Extract the (x, y) coordinate from the center of the cell holding the provided text.  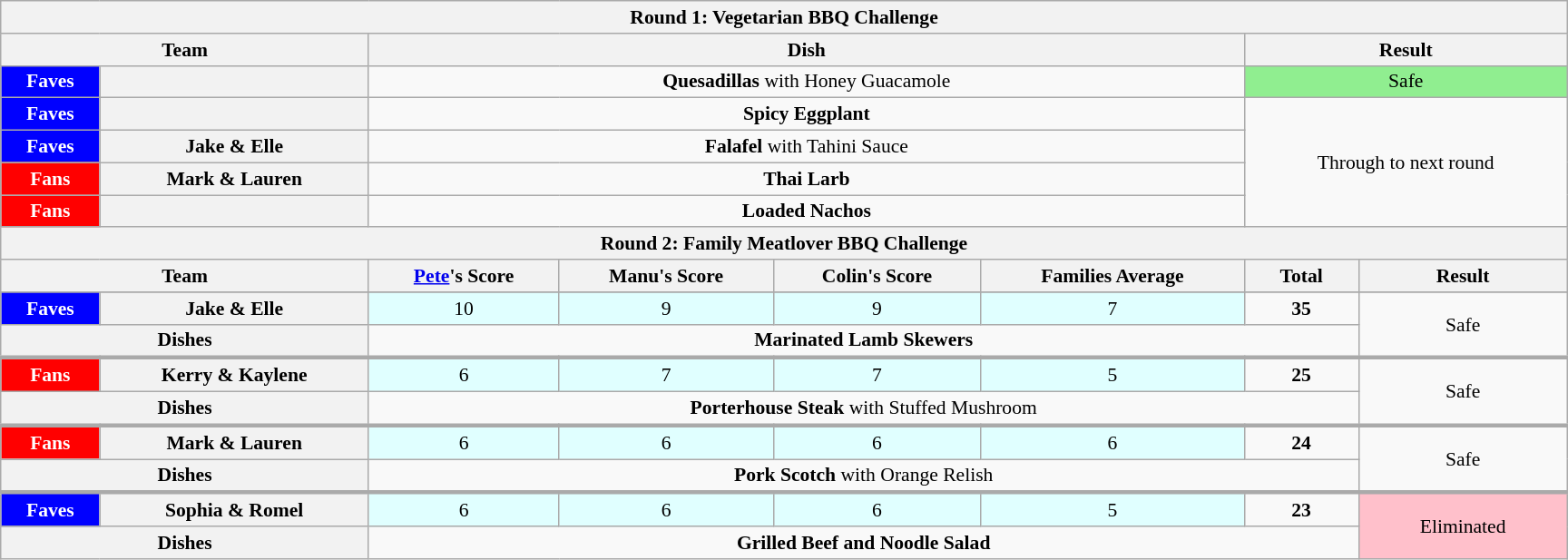
25 (1301, 376)
Manu's Score (666, 276)
Loaded Nachos (806, 211)
24 (1301, 443)
Spicy Eggplant (806, 114)
Pete's Score (463, 276)
Round 1: Vegetarian BBQ Challenge (784, 17)
Eliminated (1463, 526)
Pork Scotch with Orange Relish (864, 476)
Dish (806, 50)
23 (1301, 510)
Grilled Beef and Noodle Salad (864, 543)
Colin's Score (877, 276)
10 (463, 309)
Quesadillas with Honey Guacamole (806, 82)
Total (1301, 276)
Marinated Lamb Skewers (864, 341)
35 (1301, 309)
Families Average (1112, 276)
Kerry & Kaylene (234, 376)
Through to next round (1406, 162)
Sophia & Romel (234, 510)
Thai Larb (806, 179)
Round 2: Family Meatlover BBQ Challenge (784, 244)
Porterhouse Steak with Stuffed Mushroom (864, 408)
Falafel with Tahini Sauce (806, 147)
